Identify which cell holds the provided text, then report its [x, y] central coordinate. 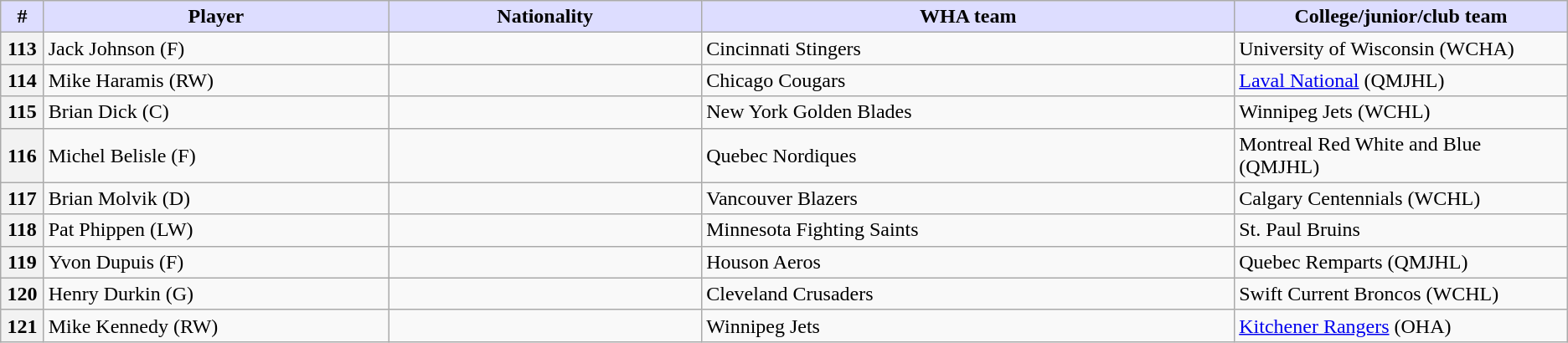
Minnesota Fighting Saints [968, 230]
Houson Aeros [968, 262]
117 [22, 198]
121 [22, 325]
St. Paul Bruins [1401, 230]
# [22, 17]
115 [22, 112]
Kitchener Rangers (OHA) [1401, 325]
Cleveland Crusaders [968, 294]
Cincinnati Stingers [968, 49]
Henry Durkin (G) [216, 294]
Brian Dick (C) [216, 112]
120 [22, 294]
College/junior/club team [1401, 17]
Mike Kennedy (RW) [216, 325]
Michel Belisle (F) [216, 156]
Laval National (QMJHL) [1401, 80]
114 [22, 80]
Winnipeg Jets (WCHL) [1401, 112]
118 [22, 230]
Swift Current Broncos (WCHL) [1401, 294]
Chicago Cougars [968, 80]
Yvon Dupuis (F) [216, 262]
Vancouver Blazers [968, 198]
Pat Phippen (LW) [216, 230]
Brian Molvik (D) [216, 198]
113 [22, 49]
Calgary Centennials (WCHL) [1401, 198]
Jack Johnson (F) [216, 49]
New York Golden Blades [968, 112]
119 [22, 262]
Nationality [545, 17]
University of Wisconsin (WCHA) [1401, 49]
Player [216, 17]
Winnipeg Jets [968, 325]
Quebec Remparts (QMJHL) [1401, 262]
116 [22, 156]
Quebec Nordiques [968, 156]
Montreal Red White and Blue (QMJHL) [1401, 156]
WHA team [968, 17]
Mike Haramis (RW) [216, 80]
